Return [X, Y] of the center of cell containing provided text 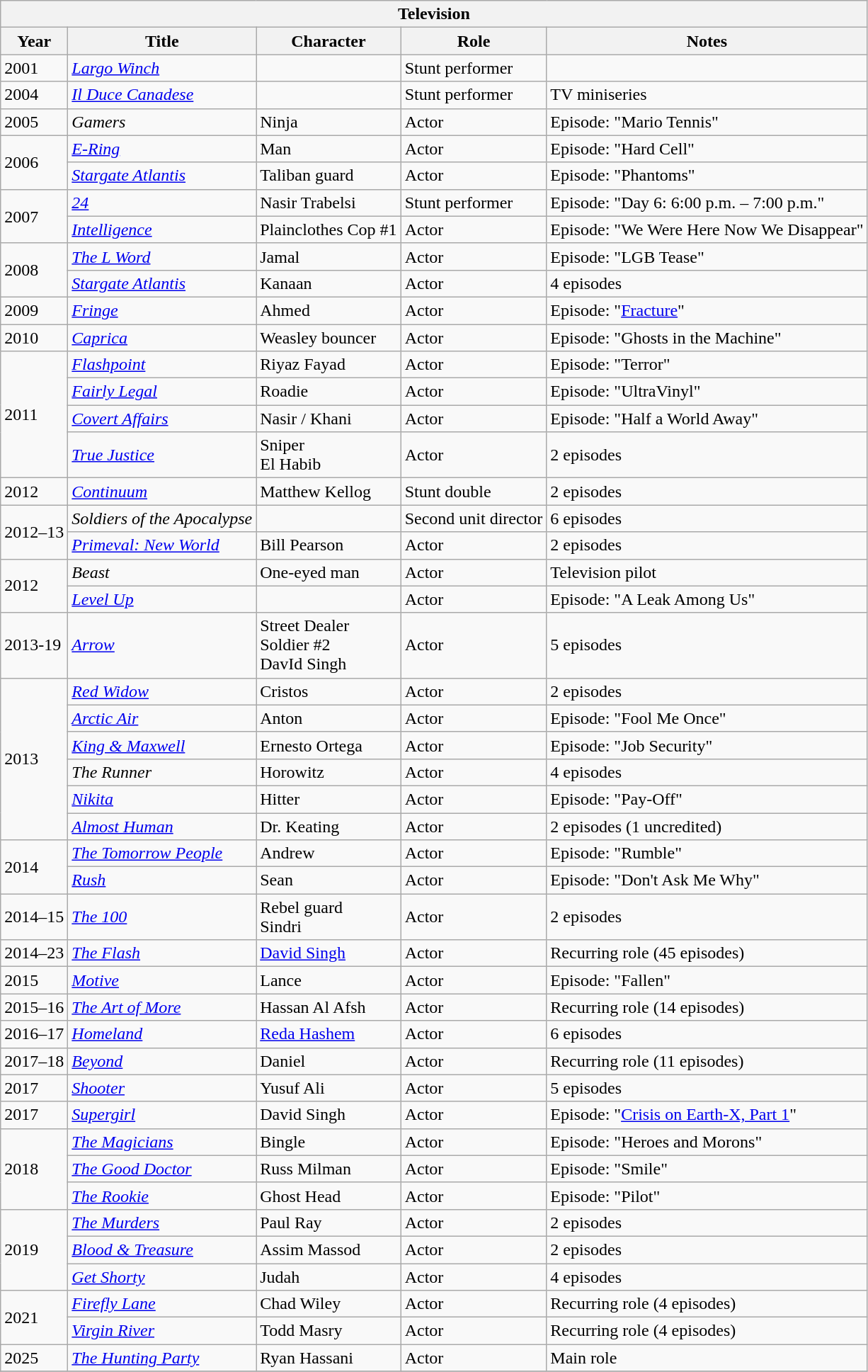
2014 [34, 867]
Episode: "Don't Ask Me Why" [707, 880]
Jamal [329, 256]
Notes [707, 41]
Episode: "Fracture" [707, 310]
Episode: "Fool Me Once" [707, 718]
Todd Masry [329, 1331]
Episode: "Mario Tennis" [707, 122]
Nikita [162, 799]
Rush [162, 880]
E-Ring [162, 149]
Title [162, 41]
Television pilot [707, 572]
Largo Winch [162, 68]
The L Word [162, 256]
2001 [34, 68]
Paul Ray [329, 1223]
Roadie [329, 392]
Riyaz Fayad [329, 365]
Episode: "LGB Tease" [707, 256]
2017–18 [34, 1061]
Cristos [329, 691]
Level Up [162, 599]
Anton [329, 718]
Ninja [329, 122]
2004 [34, 95]
Judah [329, 1277]
True Justice [162, 455]
Fairly Legal [162, 392]
Blood & Treasure [162, 1249]
Arrow [162, 645]
Year [34, 41]
Il Duce Canadese [162, 95]
Caprica [162, 338]
Episode: "Day 6: 6:00 p.m. – 7:00 p.m." [707, 203]
Stunt double [474, 492]
Recurring role (14 episodes) [707, 1007]
Lance [329, 980]
Main role [707, 1358]
Almost Human [162, 827]
Episode: "Phantoms" [707, 176]
Episode: "Crisis on Earth-X, Part 1" [707, 1115]
Ahmed [329, 310]
Episode: "Pilot" [707, 1196]
Continuum [162, 492]
Role [474, 41]
Get Shorty [162, 1277]
Episode: "We Were Here Now We Disappear" [707, 229]
Hassan Al Afsh [329, 1007]
TV miniseries [707, 95]
King & Maxwell [162, 745]
Dr. Keating [329, 827]
Plainclothes Cop #1 [329, 229]
Reda Hashem [329, 1034]
Yusuf Ali [329, 1088]
Ryan Hassani [329, 1358]
Street DealerSoldier #2DavId Singh [329, 645]
Red Widow [162, 691]
2013-19 [34, 645]
2016–17 [34, 1034]
2018 [34, 1169]
Russ Milman [329, 1169]
Episode: "UltraVinyl" [707, 392]
2013 [34, 759]
Bill Pearson [329, 545]
The Art of More [162, 1007]
Flashpoint [162, 365]
Nasir Trabelsi [329, 203]
One-eyed man [329, 572]
Chad Wiley [329, 1304]
Episode: "A Leak Among Us" [707, 599]
Television [434, 14]
The Flash [162, 953]
2009 [34, 310]
Daniel [329, 1061]
Taliban guard [329, 176]
Episode: "Heroes and Morons" [707, 1142]
2021 [34, 1317]
Gamers [162, 122]
2 episodes (1 uncredited) [707, 827]
2005 [34, 122]
Episode: "Half a World Away" [707, 419]
Ghost Head [329, 1196]
Recurring role (11 episodes) [707, 1061]
Episode: "Ghosts in the Machine" [707, 338]
Nasir / Khani [329, 419]
Firefly Lane [162, 1304]
Episode: "Rumble" [707, 854]
Recurring role (45 episodes) [707, 953]
Bingle [329, 1142]
Episode: "Hard Cell" [707, 149]
SniperEl Habib [329, 455]
Episode: "Job Security" [707, 745]
Motive [162, 980]
Covert Affairs [162, 419]
2015 [34, 980]
Episode: "Smile" [707, 1169]
Weasley bouncer [329, 338]
Shooter [162, 1088]
Second unit director [474, 518]
2010 [34, 338]
Supergirl [162, 1115]
Beast [162, 572]
Arctic Air [162, 718]
Horowitz [329, 772]
Andrew [329, 854]
2007 [34, 216]
Assim Massod [329, 1249]
The Rookie [162, 1196]
2014–23 [34, 953]
Ernesto Ortega [329, 745]
Rebel guardSindri [329, 917]
Hitter [329, 799]
The 100 [162, 917]
The Runner [162, 772]
Sean [329, 880]
Kanaan [329, 283]
2015–16 [34, 1007]
Beyond [162, 1061]
2011 [34, 415]
The Good Doctor [162, 1169]
2012–13 [34, 532]
Primeval: New World [162, 545]
Character [329, 41]
Homeland [162, 1034]
The Murders [162, 1223]
The Hunting Party [162, 1358]
Soldiers of the Apocalypse [162, 518]
2006 [34, 162]
The Magicians [162, 1142]
Matthew Kellog [329, 492]
Episode: "Terror" [707, 365]
Intelligence [162, 229]
Virgin River [162, 1331]
Man [329, 149]
2008 [34, 270]
Episode: "Pay-Off" [707, 799]
Episode: "Fallen" [707, 980]
The Tomorrow People [162, 854]
Fringe [162, 310]
24 [162, 203]
2014–15 [34, 917]
2019 [34, 1249]
2025 [34, 1358]
